Capture the cell that displays the provided text and extract its (X, Y) central coordinate. 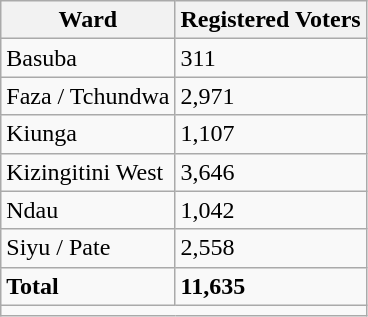
Registered Voters (270, 20)
2,971 (270, 96)
1,107 (270, 134)
Ndau (88, 210)
Kiunga (88, 134)
1,042 (270, 210)
Basuba (88, 58)
Siyu / Pate (88, 248)
Ward (88, 20)
11,635 (270, 286)
Faza / Tchundwa (88, 96)
Kizingitini West (88, 172)
Total (88, 286)
311 (270, 58)
2,558 (270, 248)
3,646 (270, 172)
